Search for the cell housing the specified text and yield its (x, y) center coordinate. 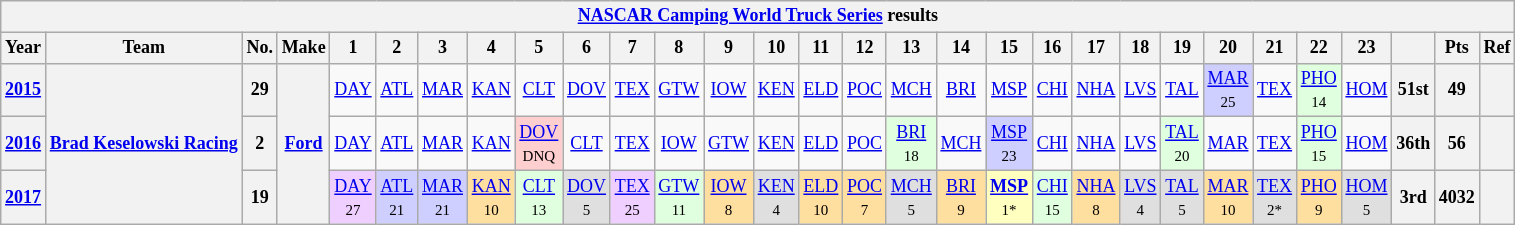
7 (632, 48)
Make (304, 48)
20 (1228, 48)
Ford (304, 144)
10 (776, 48)
MAR21 (443, 197)
11 (821, 48)
CHI15 (1052, 197)
MAR25 (1228, 90)
CLT13 (539, 197)
14 (961, 48)
DAY27 (353, 197)
Brad Keselowski Racing (144, 144)
6 (587, 48)
3rd (1414, 197)
KEN4 (776, 197)
23 (1366, 48)
ATL21 (397, 197)
POC7 (865, 197)
MCH5 (911, 197)
18 (1140, 48)
Pts (1456, 48)
51st (1414, 90)
1 (353, 48)
DOV5 (587, 197)
No. (260, 48)
15 (1010, 48)
BRI18 (911, 144)
36th (1414, 144)
2016 (24, 144)
21 (1275, 48)
17 (1096, 48)
ELD10 (821, 197)
PHO14 (1318, 90)
TAL20 (1182, 144)
TAL5 (1182, 197)
KAN10 (491, 197)
HOM5 (1366, 197)
TAL (1182, 90)
5 (539, 48)
8 (679, 48)
NASCAR Camping World Truck Series results (758, 16)
PHO15 (1318, 144)
TEX2* (1275, 197)
DOV (587, 90)
MAR10 (1228, 197)
PHO9 (1318, 197)
NHA8 (1096, 197)
2015 (24, 90)
Team (144, 48)
BRI9 (961, 197)
16 (1052, 48)
12 (865, 48)
9 (729, 48)
TEX25 (632, 197)
13 (911, 48)
3 (443, 48)
MSP1* (1010, 197)
MSP (1010, 90)
29 (260, 90)
BRI (961, 90)
Ref (1497, 48)
56 (1456, 144)
GTW11 (679, 197)
22 (1318, 48)
2017 (24, 197)
MSP23 (1010, 144)
LVS4 (1140, 197)
49 (1456, 90)
IOW8 (729, 197)
DOVDNQ (539, 144)
4032 (1456, 197)
4 (491, 48)
Year (24, 48)
